Scan for the cell matching the given text and deliver its [X, Y] coordinate at center. 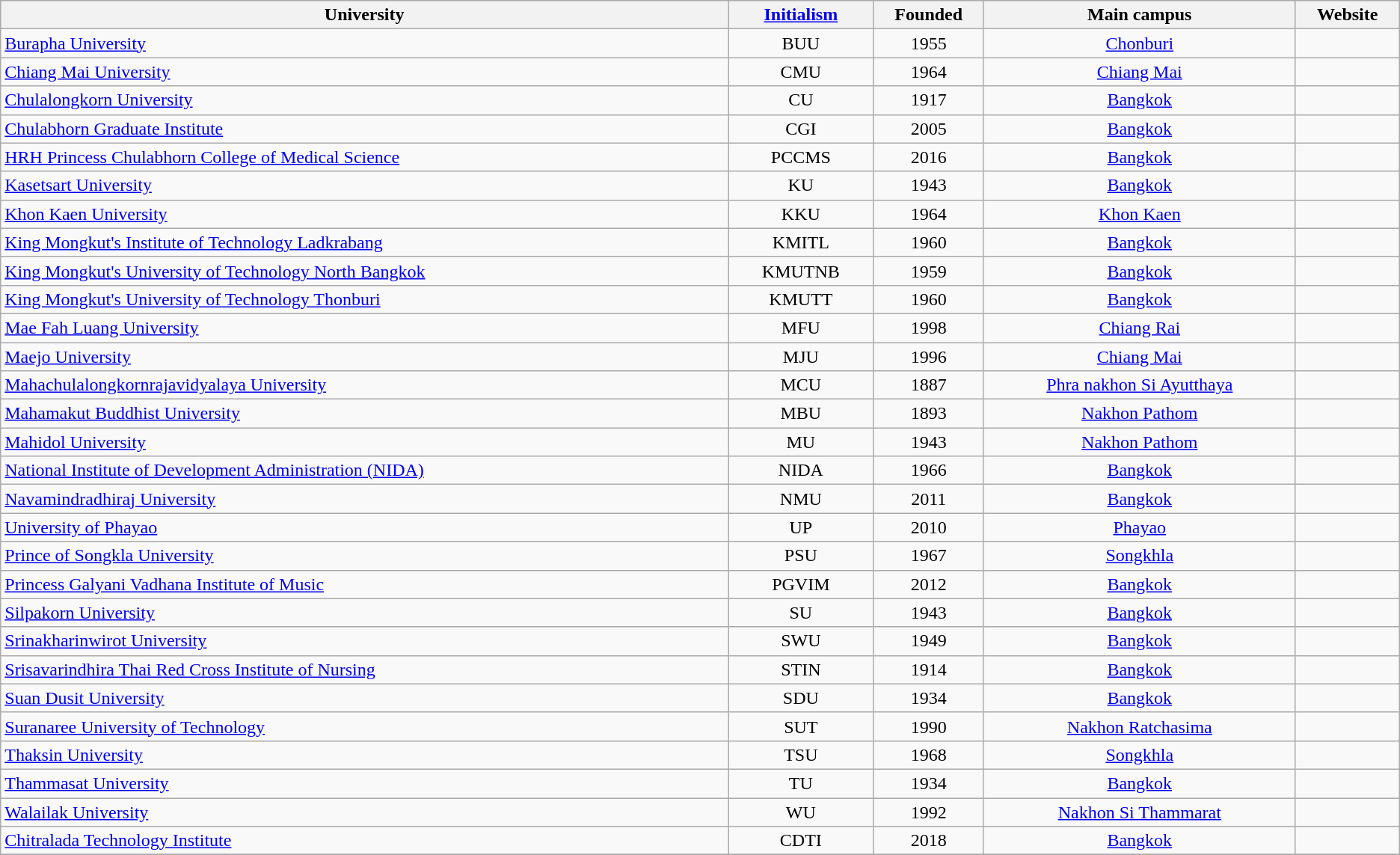
Chonburi [1140, 43]
KMITL [802, 242]
Suranaree University of Technology [365, 726]
Thaksin University [365, 755]
WU [802, 812]
PGVIM [802, 584]
Mahidol University [365, 442]
1992 [929, 812]
1917 [929, 100]
MFU [802, 328]
SWU [802, 641]
National Institute of Development Administration (NIDA) [365, 471]
KMUTT [802, 299]
King Mongkut's University of Technology Thonburi [365, 299]
Khon Kaen University [365, 214]
1966 [929, 471]
SDU [802, 698]
Nakhon Si Thammarat [1140, 812]
1959 [929, 271]
Prince of Songkla University [365, 556]
Phayao [1140, 527]
2005 [929, 129]
Thammasat University [365, 783]
1914 [929, 669]
University [365, 15]
Founded [929, 15]
Mahachulalongkornrajavidyalaya University [365, 385]
Srisavarindhira Thai Red Cross Institute of Nursing [365, 669]
UP [802, 527]
MU [802, 442]
STIN [802, 669]
MJU [802, 357]
KU [802, 186]
Mahamakut Buddhist University [365, 414]
Khon Kaen [1140, 214]
MCU [802, 385]
Burapha University [365, 43]
1990 [929, 726]
NMU [802, 499]
Chitralada Technology Institute [365, 841]
KKU [802, 214]
Walailak University [365, 812]
University of Phayao [365, 527]
Princess Galyani Vadhana Institute of Music [365, 584]
Navamindradhiraj University [365, 499]
Chulabhorn Graduate Institute [365, 129]
Silpakorn University [365, 613]
HRH Princess Chulabhorn College of Medical Science [365, 157]
SUT [802, 726]
1996 [929, 357]
Phra nakhon Si Ayutthaya [1140, 385]
1998 [929, 328]
CDTI [802, 841]
Suan Dusit University [365, 698]
1955 [929, 43]
Maejo University [365, 357]
King Mongkut's University of Technology North Bangkok [365, 271]
Chiang Rai [1140, 328]
2010 [929, 527]
Nakhon Ratchasima [1140, 726]
Initialism [802, 15]
2012 [929, 584]
2018 [929, 841]
BUU [802, 43]
SU [802, 613]
TU [802, 783]
CU [802, 100]
Mae Fah Luang University [365, 328]
King Mongkut's Institute of Technology Ladkrabang [365, 242]
CMU [802, 72]
Main campus [1140, 15]
TSU [802, 755]
PCCMS [802, 157]
NIDA [802, 471]
1949 [929, 641]
Srinakharinwirot University [365, 641]
2016 [929, 157]
KMUTNB [802, 271]
1968 [929, 755]
1893 [929, 414]
2011 [929, 499]
CGI [802, 129]
1887 [929, 385]
MBU [802, 414]
Website [1348, 15]
Chiang Mai University [365, 72]
Chulalongkorn University [365, 100]
1967 [929, 556]
Kasetsart University [365, 186]
PSU [802, 556]
